Output the (X, Y) coordinate of the center of the cell containing the given text.  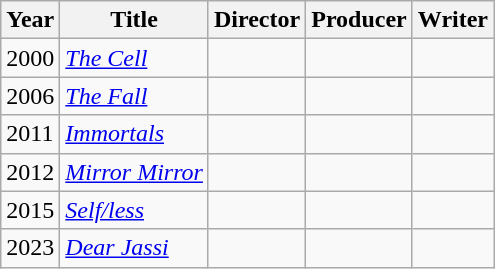
The Cell (134, 58)
2015 (30, 210)
Mirror Mirror (134, 172)
The Fall (134, 96)
2012 (30, 172)
2011 (30, 134)
Self/less (134, 210)
Title (134, 20)
Writer (452, 20)
Immortals (134, 134)
Producer (360, 20)
Director (256, 20)
2000 (30, 58)
Year (30, 20)
Dear Jassi (134, 248)
2023 (30, 248)
2006 (30, 96)
